Detect which cell encompasses the target text, then output its (X, Y) center coordinate. 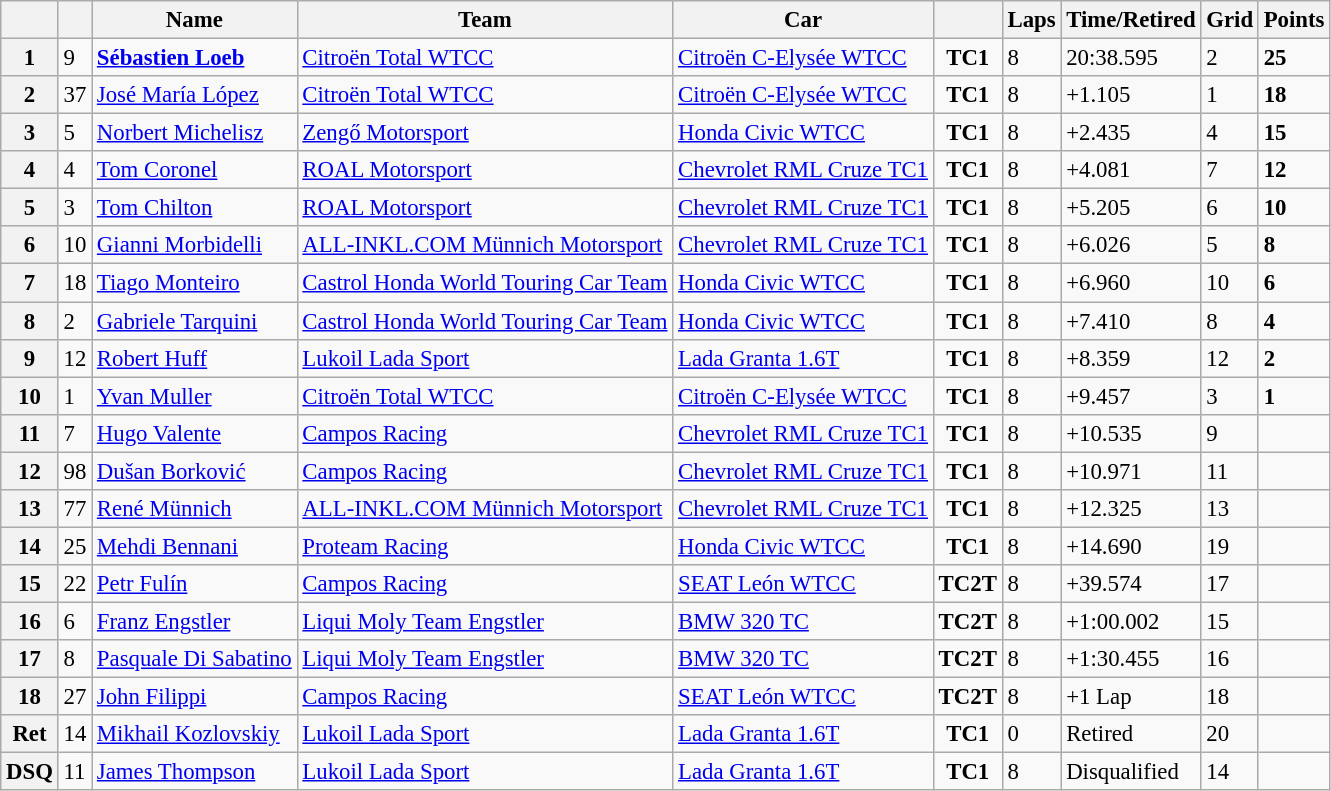
0 (1032, 734)
John Filippi (194, 697)
Grid (1230, 20)
Points (1294, 20)
20 (1230, 734)
Robert Huff (194, 358)
+9.457 (1131, 396)
Norbert Michelisz (194, 133)
Franz Engstler (194, 621)
+5.205 (1131, 208)
Yvan Muller (194, 396)
Tiago Monteiro (194, 283)
Pasquale Di Sabatino (194, 659)
Time/Retired (1131, 20)
Name (194, 20)
22 (74, 584)
Retired (1131, 734)
Tom Coronel (194, 170)
+8.359 (1131, 358)
+1.105 (1131, 95)
Mehdi Bennani (194, 546)
+1 Lap (1131, 697)
Proteam Racing (485, 546)
+1:00.002 (1131, 621)
+7.410 (1131, 321)
Dušan Borković (194, 471)
+10.535 (1131, 433)
Gianni Morbidelli (194, 245)
Ret (30, 734)
+12.325 (1131, 509)
Gabriele Tarquini (194, 321)
Hugo Valente (194, 433)
Tom Chilton (194, 208)
James Thompson (194, 772)
José María López (194, 95)
+2.435 (1131, 133)
Zengő Motorsport (485, 133)
+39.574 (1131, 584)
19 (1230, 546)
Disqualified (1131, 772)
Car (804, 20)
77 (74, 509)
+1:30.455 (1131, 659)
+10.971 (1131, 471)
+6.960 (1131, 283)
Petr Fulín (194, 584)
DSQ (30, 772)
Mikhail Kozlovskiy (194, 734)
+6.026 (1131, 245)
René Münnich (194, 509)
98 (74, 471)
27 (74, 697)
37 (74, 95)
Sébastien Loeb (194, 58)
20:38.595 (1131, 58)
Team (485, 20)
+14.690 (1131, 546)
+4.081 (1131, 170)
Laps (1032, 20)
